Output the (x, y) coordinate of the center of the cell containing the given text.  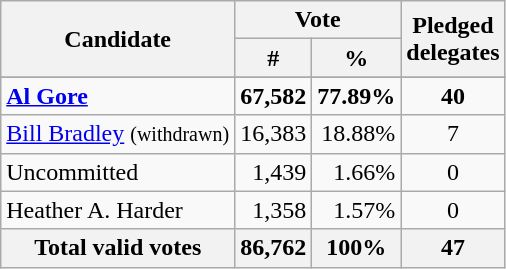
1,358 (274, 210)
16,383 (274, 134)
67,582 (274, 96)
7 (453, 134)
Total valid votes (118, 248)
Pledgeddelegates (453, 39)
47 (453, 248)
18.88% (356, 134)
Al Gore (118, 96)
Candidate (118, 39)
1.57% (356, 210)
Vote (318, 20)
Heather A. Harder (118, 210)
40 (453, 96)
# (274, 58)
86,762 (274, 248)
% (356, 58)
Uncommitted (118, 172)
77.89% (356, 96)
1.66% (356, 172)
Bill Bradley (withdrawn) (118, 134)
100% (356, 248)
1,439 (274, 172)
